Search for the cell housing the specified text and yield its [x, y] center coordinate. 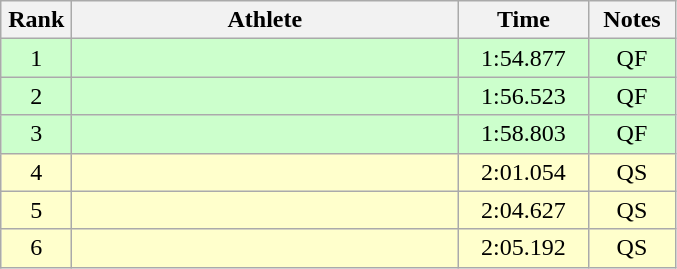
Rank [36, 20]
4 [36, 172]
1:56.523 [524, 96]
6 [36, 248]
5 [36, 210]
2 [36, 96]
Notes [632, 20]
1:54.877 [524, 58]
2:05.192 [524, 248]
1:58.803 [524, 134]
1 [36, 58]
2:04.627 [524, 210]
Athlete [265, 20]
3 [36, 134]
2:01.054 [524, 172]
Time [524, 20]
